Identify which cell holds the provided text, then report its [X, Y] central coordinate. 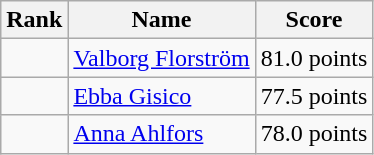
Score [314, 20]
Ebba Gisico [162, 96]
Valborg Florström [162, 58]
Rank [34, 20]
Anna Ahlfors [162, 134]
Name [162, 20]
78.0 points [314, 134]
81.0 points [314, 58]
77.5 points [314, 96]
